Provide the (X, Y) coordinate of the cell's center where the given text is located.  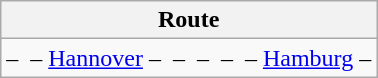
Route (189, 20)
– – Hannover – – – – – Hamburg – (189, 58)
